Detect which cell encompasses the target text, then output its (x, y) center coordinate. 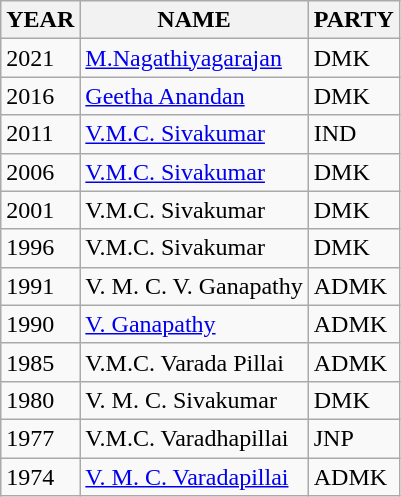
V. M. C. Varadapillai (194, 477)
V. M. C. V. Ganapathy (194, 286)
V.M.C. Varada Pillai (194, 362)
1977 (40, 438)
1980 (40, 400)
1985 (40, 362)
1990 (40, 324)
1974 (40, 477)
PARTY (354, 20)
2011 (40, 134)
1996 (40, 248)
NAME (194, 20)
2021 (40, 58)
IND (354, 134)
Geetha Anandan (194, 96)
V.M.C. Varadhapillai (194, 438)
2001 (40, 210)
V. Ganapathy (194, 324)
JNP (354, 438)
1991 (40, 286)
V. M. C. Sivakumar (194, 400)
2006 (40, 172)
YEAR (40, 20)
M.Nagathiyagarajan (194, 58)
2016 (40, 96)
